Return the (X, Y) coordinate for the center point of the cell that contains the specified text.  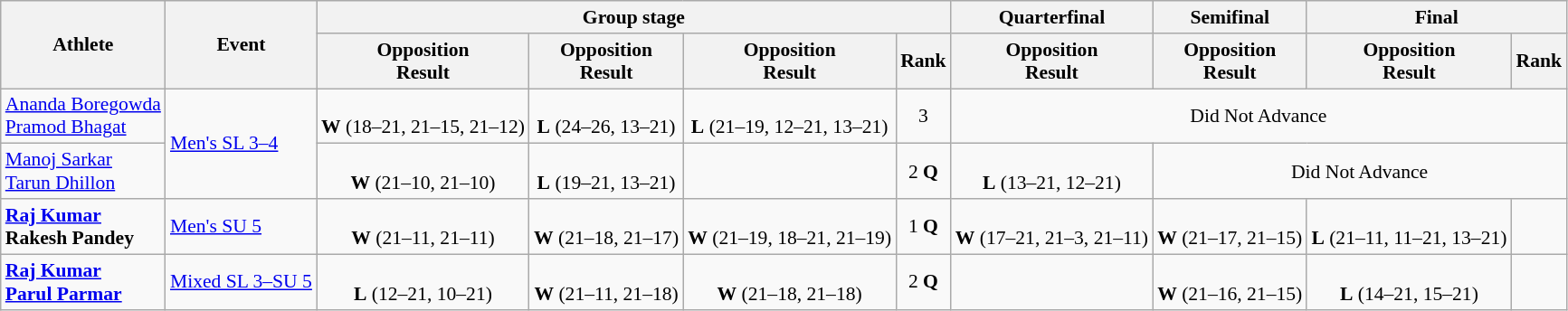
W (21–19, 18–21, 21–19) (789, 226)
W (21–17, 21–15) (1230, 226)
3 (923, 116)
Quarterfinal (1051, 17)
L (19–21, 13–21) (606, 172)
W (21–11, 21–18) (606, 282)
L (24–26, 13–21) (606, 116)
Men's SL 3–4 (241, 144)
Event (241, 45)
L (14–21, 15–21) (1409, 282)
Mixed SL 3–SU 5 (241, 282)
Raj KumarParul Parmar (83, 282)
W (21–18, 21–17) (606, 226)
W (18–21, 21–15, 21–12) (423, 116)
Final (1437, 17)
Raj KumarRakesh Pandey (83, 226)
W (21–11, 21–11) (423, 226)
Group stage (633, 17)
L (21–11, 11–21, 13–21) (1409, 226)
W (21–16, 21–15) (1230, 282)
Men's SU 5 (241, 226)
L (21–19, 12–21, 13–21) (789, 116)
L (12–21, 10–21) (423, 282)
W (21–10, 21–10) (423, 172)
Semifinal (1230, 17)
1 Q (923, 226)
Athlete (83, 45)
Ananda BoregowdaPramod Bhagat (83, 116)
W (17–21, 21–3, 21–11) (1051, 226)
Manoj SarkarTarun Dhillon (83, 172)
W (21–18, 21–18) (789, 282)
L (13–21, 12–21) (1051, 172)
